Search for the cell housing the specified text and yield its (X, Y) center coordinate. 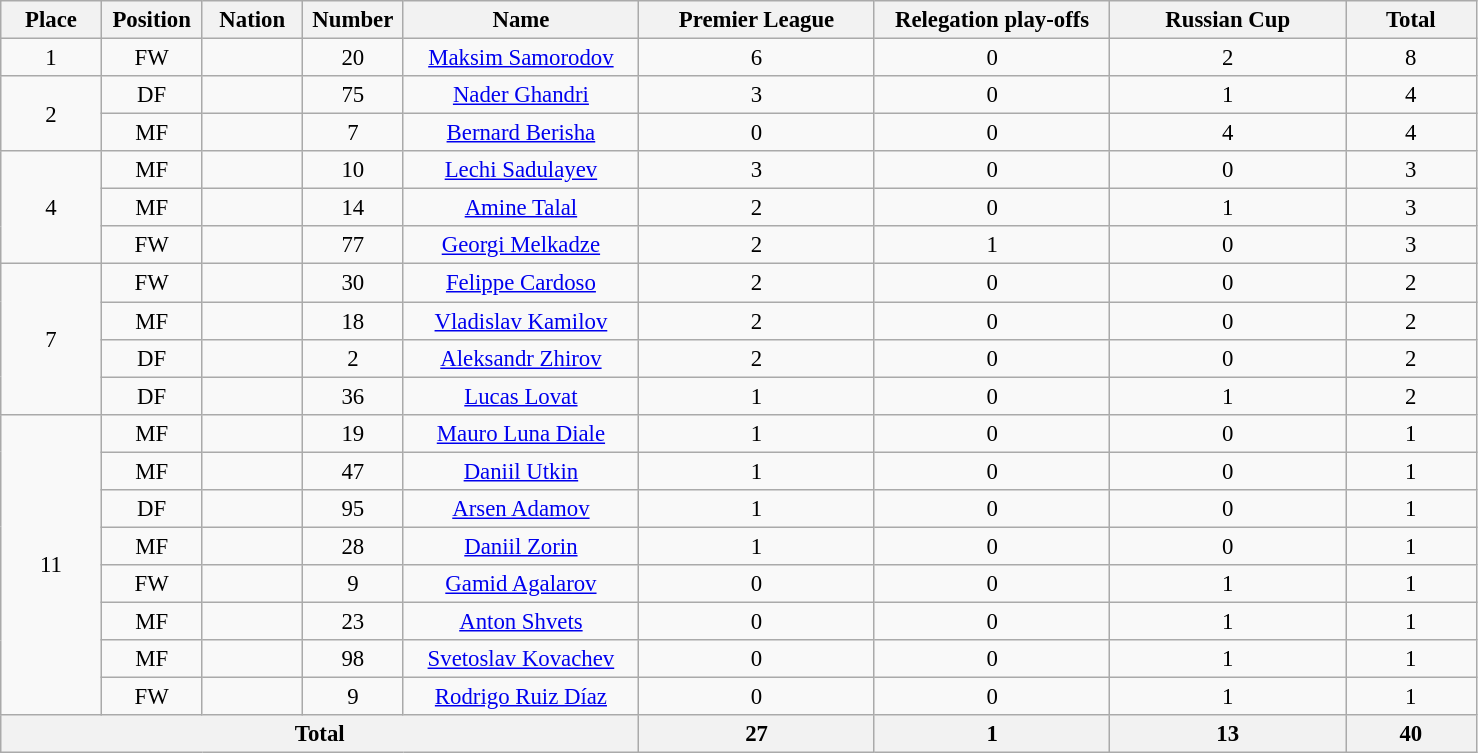
Russian Cup (1228, 20)
Gamid Agalarov (521, 584)
20 (354, 58)
Daniil Zorin (521, 546)
11 (52, 564)
19 (354, 433)
18 (354, 321)
Svetoslav Kovachev (521, 659)
Name (521, 20)
Georgi Melkadze (521, 245)
40 (1412, 734)
30 (354, 283)
Bernard Berisha (521, 133)
Felippe Cardoso (521, 283)
77 (354, 245)
23 (354, 621)
28 (354, 546)
Vladislav Kamilov (521, 321)
10 (354, 170)
36 (354, 396)
47 (354, 471)
Mauro Luna Diale (521, 433)
Daniil Utkin (521, 471)
Lucas Lovat (521, 396)
Number (354, 20)
Anton Shvets (521, 621)
14 (354, 208)
Maksim Samorodov (521, 58)
6 (757, 58)
Premier League (757, 20)
75 (354, 95)
Amine Talal (521, 208)
Aleksandr Zhirov (521, 358)
95 (354, 509)
Arsen Adamov (521, 509)
Place (52, 20)
Position (152, 20)
Relegation play-offs (992, 20)
98 (354, 659)
Nation (252, 20)
13 (1228, 734)
Lechi Sadulayev (521, 170)
Rodrigo Ruiz Díaz (521, 697)
27 (757, 734)
Nader Ghandri (521, 95)
8 (1412, 58)
